Determine the (X, Y) coordinate at the center of the cell enclosing the given text.  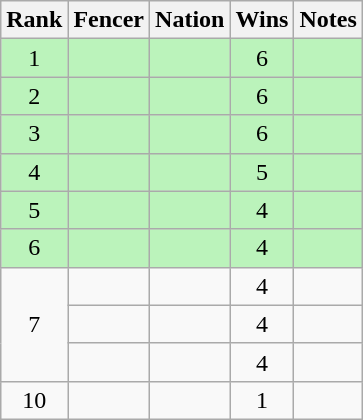
2 (34, 96)
10 (34, 400)
Wins (262, 20)
Fencer (109, 20)
Nation (190, 20)
3 (34, 134)
7 (34, 324)
Rank (34, 20)
Notes (328, 20)
